Extract the (x, y) coordinate from the center of the cell holding the provided text.  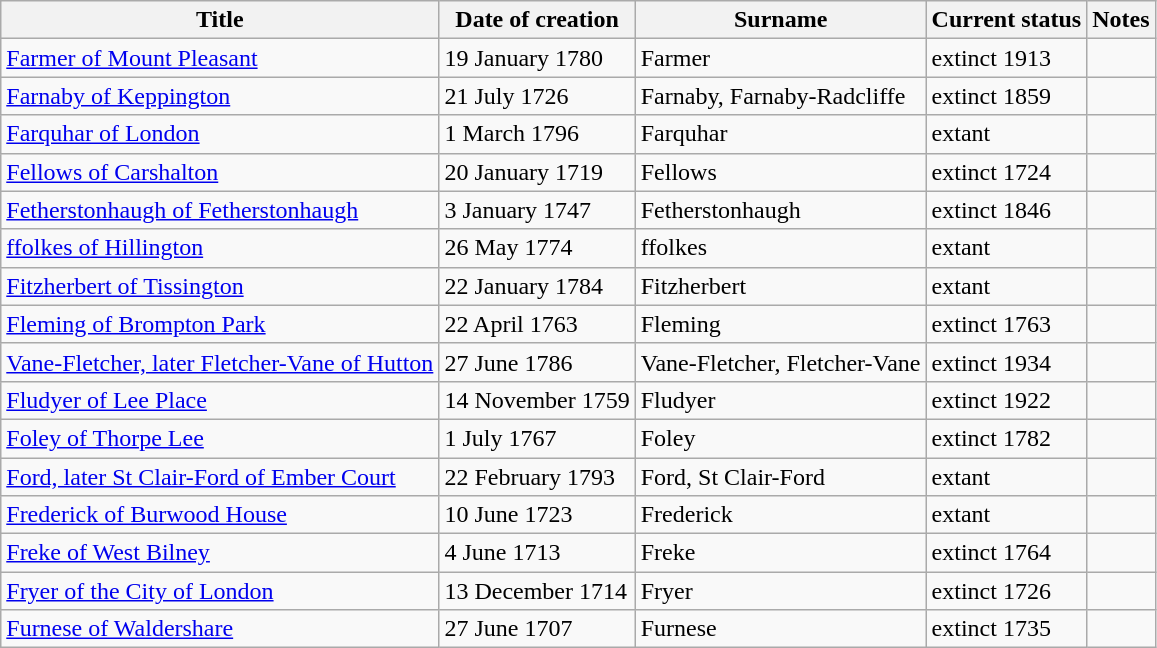
Farquhar (780, 134)
Frederick (780, 515)
Surname (780, 20)
22 April 1763 (537, 324)
extinct 1726 (1006, 591)
extinct 1724 (1006, 172)
ffolkes (780, 248)
Fitzherbert (780, 286)
21 July 1726 (537, 96)
Notes (1121, 20)
Fellows of Carshalton (220, 172)
3 January 1747 (537, 210)
extinct 1735 (1006, 629)
extinct 1763 (1006, 324)
Fludyer of Lee Place (220, 400)
Farmer (780, 58)
extinct 1913 (1006, 58)
Fellows (780, 172)
Foley (780, 438)
Farmer of Mount Pleasant (220, 58)
22 January 1784 (537, 286)
Title (220, 20)
Vane-Fletcher, later Fletcher-Vane of Hutton (220, 362)
Furnese of Waldershare (220, 629)
27 June 1707 (537, 629)
1 March 1796 (537, 134)
14 November 1759 (537, 400)
Farnaby, Farnaby-Radcliffe (780, 96)
Freke of West Bilney (220, 553)
Date of creation (537, 20)
Fryer of the City of London (220, 591)
extinct 1922 (1006, 400)
26 May 1774 (537, 248)
extinct 1846 (1006, 210)
Ford, St Clair-Ford (780, 477)
10 June 1723 (537, 515)
Current status (1006, 20)
extinct 1934 (1006, 362)
Fleming of Brompton Park (220, 324)
Fludyer (780, 400)
Fleming (780, 324)
Farquhar of London (220, 134)
27 June 1786 (537, 362)
extinct 1859 (1006, 96)
20 January 1719 (537, 172)
Vane-Fletcher, Fletcher-Vane (780, 362)
extinct 1764 (1006, 553)
Foley of Thorpe Lee (220, 438)
22 February 1793 (537, 477)
Fetherstonhaugh (780, 210)
Fitzherbert of Tissington (220, 286)
Freke (780, 553)
1 July 1767 (537, 438)
Frederick of Burwood House (220, 515)
Farnaby of Keppington (220, 96)
19 January 1780 (537, 58)
Fetherstonhaugh of Fetherstonhaugh (220, 210)
Ford, later St Clair-Ford of Ember Court (220, 477)
ffolkes of Hillington (220, 248)
4 June 1713 (537, 553)
13 December 1714 (537, 591)
Furnese (780, 629)
Fryer (780, 591)
extinct 1782 (1006, 438)
